For the text-containing cell, return its midpoint in [x, y] coordinate format. 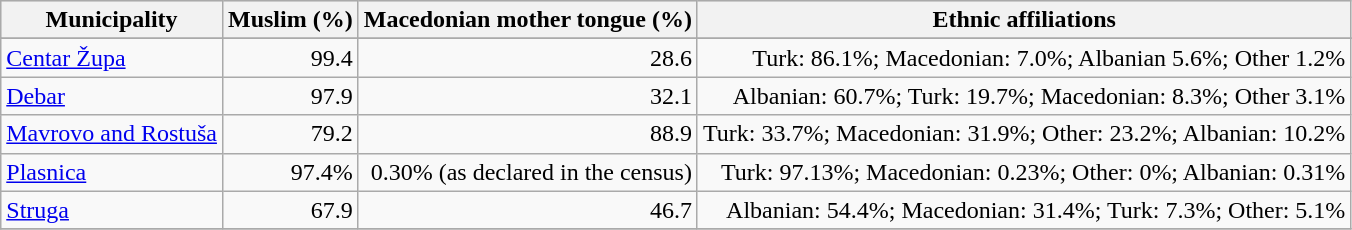
88.9 [528, 134]
79.2 [290, 134]
97.9 [290, 96]
Plasnica [112, 172]
Turk: 97.13%; Macedonian: 0.23%; Other: 0%; Albanian: 0.31% [1024, 172]
Debar [112, 96]
Macedonian mother tongue (%) [528, 20]
Struga [112, 210]
Albanian: 54.4%; Macedonian: 31.4%; Turk: 7.3%; Other: 5.1% [1024, 210]
Turk: 33.7%; Macedonian: 31.9%; Other: 23.2%; Albanian: 10.2% [1024, 134]
46.7 [528, 210]
Centar Župa [112, 58]
Turk: 86.1%; Macedonian: 7.0%; Albanian 5.6%; Other 1.2% [1024, 58]
Municipality [112, 20]
97.4% [290, 172]
32.1 [528, 96]
0.30% (as declared in the census) [528, 172]
99.4 [290, 58]
Muslim (%) [290, 20]
28.6 [528, 58]
67.9 [290, 210]
Albanian: 60.7%; Turk: 19.7%; Macedonian: 8.3%; Other 3.1% [1024, 96]
Mavrovo and Rostuša [112, 134]
Ethnic affiliations [1024, 20]
